For the text-containing cell, return its midpoint in [X, Y] coordinate format. 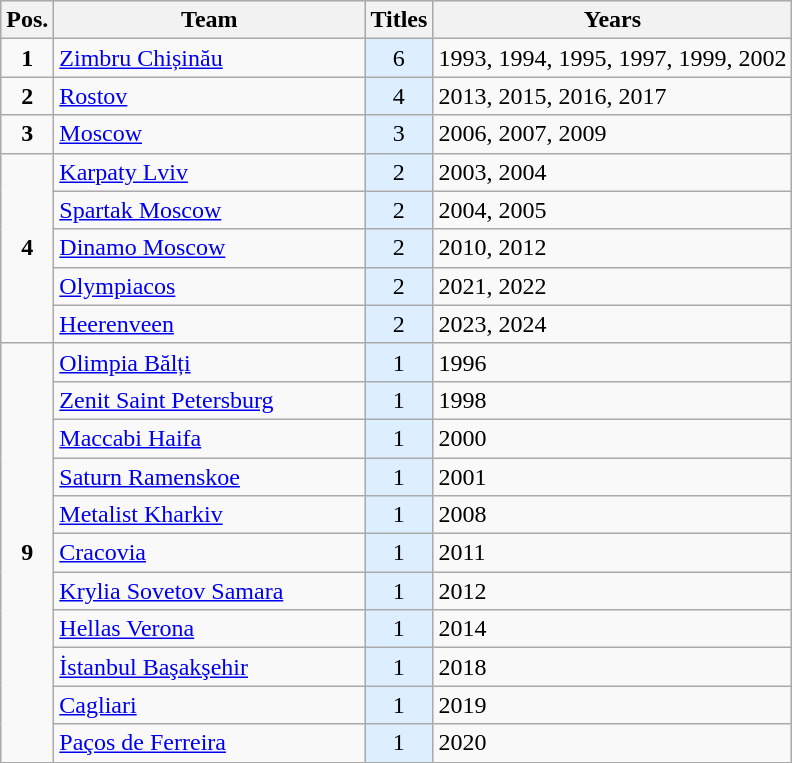
2010, 2012 [612, 248]
2013, 2015, 2016, 2017 [612, 96]
Titles [399, 20]
2020 [612, 743]
Cagliari [210, 705]
Moscow [210, 134]
1998 [612, 400]
Team [210, 20]
Krylia Sovetov Samara [210, 591]
Cracovia [210, 553]
Saturn Ramenskoe [210, 477]
6 [399, 58]
2006, 2007, 2009 [612, 134]
Metalist Kharkiv [210, 515]
2011 [612, 553]
Maccabi Haifa [210, 438]
Paços de Ferreira [210, 743]
Years [612, 20]
Rostov [210, 96]
2001 [612, 477]
2008 [612, 515]
2018 [612, 667]
2003, 2004 [612, 172]
Hellas Verona [210, 629]
2004, 2005 [612, 210]
Karpaty Lviv [210, 172]
1996 [612, 362]
Zenit Saint Petersburg [210, 400]
Heerenveen [210, 324]
Spartak Moscow [210, 210]
İstanbul Başakşehir [210, 667]
2021, 2022 [612, 286]
2014 [612, 629]
9 [28, 552]
1993, 1994, 1995, 1997, 1999, 2002 [612, 58]
2023, 2024 [612, 324]
Zimbru Chișinău [210, 58]
Olimpia Bălți [210, 362]
2019 [612, 705]
Pos. [28, 20]
Olympiacos [210, 286]
Dinamo Moscow [210, 248]
2000 [612, 438]
2012 [612, 591]
